Provide the (x, y) coordinate of the cell's center where the given text is located.  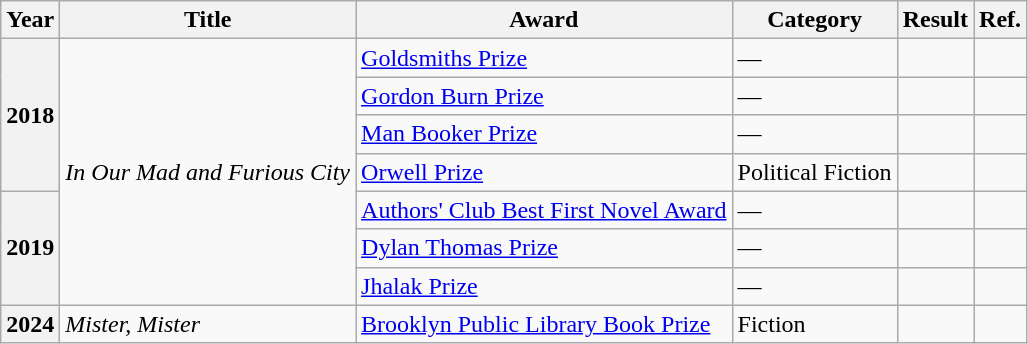
Brooklyn Public Library Book Prize (544, 324)
Political Fiction (814, 172)
2019 (30, 248)
Result (935, 20)
In Our Mad and Furious City (208, 172)
2024 (30, 324)
Goldsmiths Prize (544, 58)
Man Booker Prize (544, 134)
Category (814, 20)
Gordon Burn Prize (544, 96)
Title (208, 20)
Mister, Mister (208, 324)
Authors' Club Best First Novel Award (544, 210)
Dylan Thomas Prize (544, 248)
Fiction (814, 324)
Year (30, 20)
Orwell Prize (544, 172)
2018 (30, 115)
Jhalak Prize (544, 286)
Ref. (1000, 20)
Award (544, 20)
